Provide the (X, Y) coordinate of the cell's center where the given text is located.  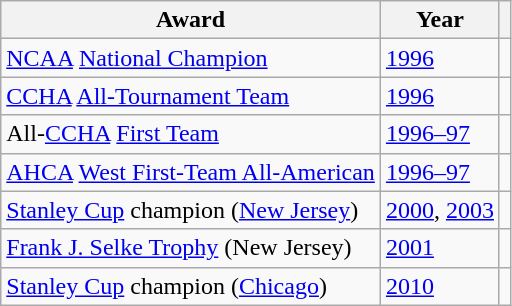
Year (440, 20)
Award (191, 20)
AHCA West First-Team All-American (191, 172)
2001 (440, 248)
All-CCHA First Team (191, 134)
Stanley Cup champion (Chicago) (191, 286)
2010 (440, 286)
NCAA National Champion (191, 58)
CCHA All-Tournament Team (191, 96)
Stanley Cup champion (New Jersey) (191, 210)
2000, 2003 (440, 210)
Frank J. Selke Trophy (New Jersey) (191, 248)
